Pinpoint the cell where the given text exists, returning its [X, Y] midpoint coordinate. 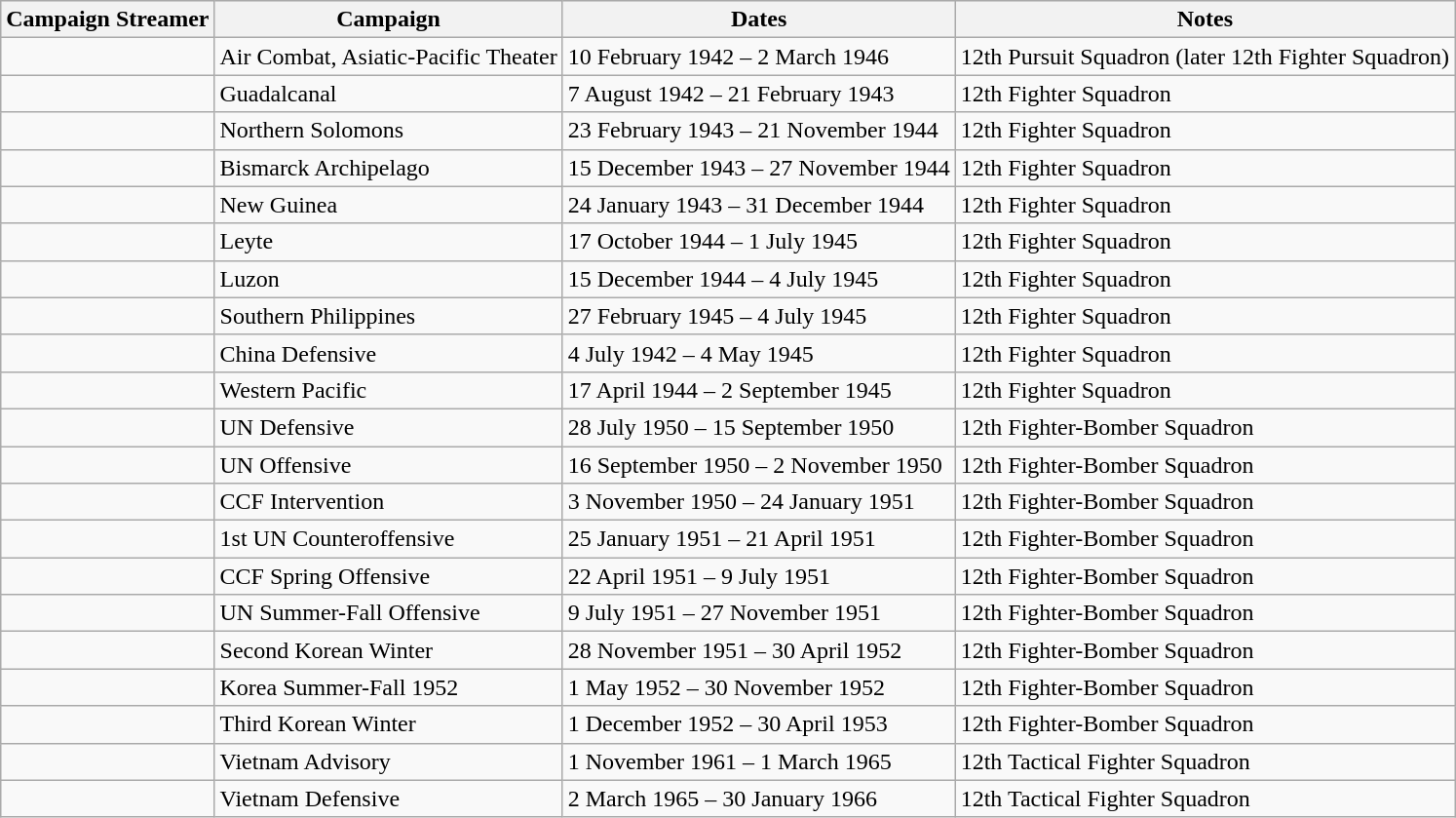
10 February 1942 – 2 March 1946 [758, 57]
24 January 1943 – 31 December 1944 [758, 205]
Leyte [388, 242]
Dates [758, 19]
3 November 1950 – 24 January 1951 [758, 502]
2 March 1965 – 30 January 1966 [758, 799]
UN Offensive [388, 465]
Campaign [388, 19]
Korea Summer-Fall 1952 [388, 687]
17 October 1944 – 1 July 1945 [758, 242]
7 August 1942 – 21 February 1943 [758, 94]
Campaign Streamer [107, 19]
Third Korean Winter [388, 724]
New Guinea [388, 205]
12th Pursuit Squadron (later 12th Fighter Squadron) [1205, 57]
28 July 1950 – 15 September 1950 [758, 427]
9 July 1951 – 27 November 1951 [758, 613]
1 December 1952 – 30 April 1953 [758, 724]
25 January 1951 – 21 April 1951 [758, 539]
China Defensive [388, 353]
Luzon [388, 279]
Western Pacific [388, 390]
Vietnam Defensive [388, 799]
CCF Spring Offensive [388, 576]
UN Defensive [388, 427]
15 December 1944 – 4 July 1945 [758, 279]
CCF Intervention [388, 502]
28 November 1951 – 30 April 1952 [758, 650]
1 November 1961 – 1 March 1965 [758, 761]
Air Combat, Asiatic-Pacific Theater [388, 57]
Bismarck Archipelago [388, 168]
Notes [1205, 19]
22 April 1951 – 9 July 1951 [758, 576]
Second Korean Winter [388, 650]
Northern Solomons [388, 131]
23 February 1943 – 21 November 1944 [758, 131]
Guadalcanal [388, 94]
Vietnam Advisory [388, 761]
16 September 1950 – 2 November 1950 [758, 465]
Southern Philippines [388, 316]
4 July 1942 – 4 May 1945 [758, 353]
15 December 1943 – 27 November 1944 [758, 168]
UN Summer-Fall Offensive [388, 613]
1 May 1952 – 30 November 1952 [758, 687]
1st UN Counteroffensive [388, 539]
27 February 1945 – 4 July 1945 [758, 316]
17 April 1944 – 2 September 1945 [758, 390]
